Locate the cell with the specified text and output its [X, Y] center coordinate. 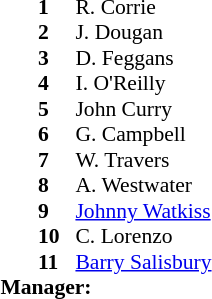
6 [57, 135]
Johnny Watkiss [143, 211]
11 [57, 262]
D. Feggans [143, 58]
W. Travers [143, 160]
G. Campbell [143, 135]
2 [57, 33]
3 [57, 58]
A. Westwater [143, 185]
J. Dougan [143, 33]
C. Lorenzo [143, 237]
7 [57, 160]
8 [57, 185]
9 [57, 211]
Barry Salisbury [143, 262]
4 [57, 83]
I. O'Reilly [143, 83]
5 [57, 109]
John Curry [143, 109]
10 [57, 237]
